Find where the given text appears and provide that cell's center as [x, y] coordinate. 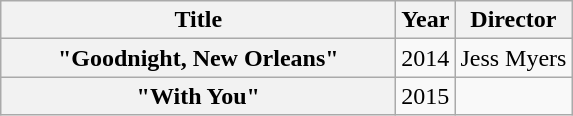
2015 [426, 96]
"With You" [198, 96]
Director [514, 20]
2014 [426, 58]
Year [426, 20]
Title [198, 20]
"Goodnight, New Orleans" [198, 58]
Jess Myers [514, 58]
